Scan for the cell matching the given text and deliver its (x, y) coordinate at center. 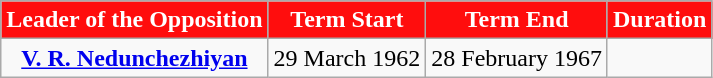
Term End (517, 20)
Duration (659, 20)
Leader of the Opposition (134, 20)
29 March 1962 (347, 58)
28 February 1967 (517, 58)
V. R. Nedunchezhiyan (134, 58)
Term Start (347, 20)
